Detect which cell encompasses the target text, then output its [X, Y] center coordinate. 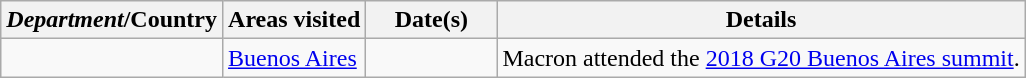
Macron attended the 2018 G20 Buenos Aires summit. [761, 58]
Areas visited [294, 20]
Buenos Aires [294, 58]
Details [761, 20]
Department/Country [112, 20]
Date(s) [432, 20]
